Search for the cell housing the specified text and yield its [x, y] center coordinate. 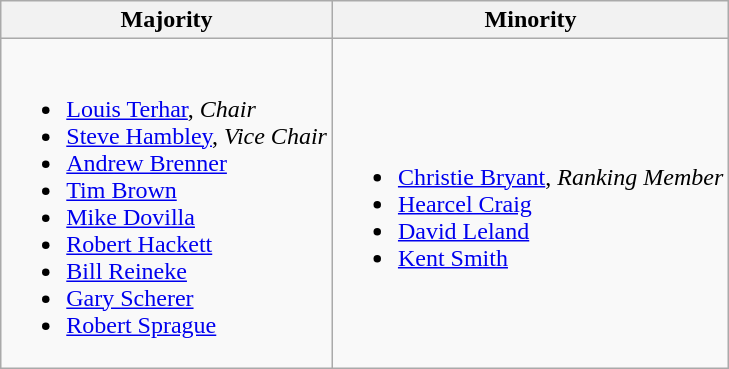
Christie Bryant, Ranking MemberHearcel CraigDavid LelandKent Smith [530, 204]
Minority [530, 20]
Louis Terhar, ChairSteve Hambley, Vice ChairAndrew BrennerTim BrownMike DovillaRobert HackettBill ReinekeGary SchererRobert Sprague [167, 204]
Majority [167, 20]
